Identify which cell holds the provided text, then report its [x, y] central coordinate. 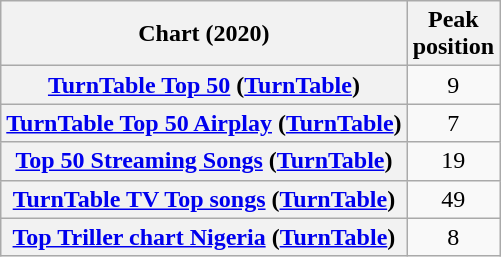
9 [453, 85]
Top 50 Streaming Songs (TurnTable) [204, 161]
TurnTable Top 50 Airplay (TurnTable) [204, 123]
Chart (2020) [204, 34]
Top Triller chart Nigeria (TurnTable) [204, 237]
TurnTable Top 50 (TurnTable) [204, 85]
TurnTable TV Top songs (TurnTable) [204, 199]
19 [453, 161]
7 [453, 123]
49 [453, 199]
8 [453, 237]
Peakposition [453, 34]
